Search for the cell housing the specified text and yield its (x, y) center coordinate. 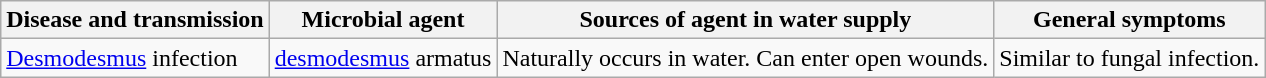
Similar to fungal infection. (1130, 58)
Desmodesmus infection (135, 58)
Sources of agent in water supply (746, 20)
General symptoms (1130, 20)
Disease and transmission (135, 20)
Naturally occurs in water. Can enter open wounds. (746, 58)
Microbial agent (383, 20)
desmodesmus armatus (383, 58)
